Identify which cell holds the provided text, then report its [x, y] central coordinate. 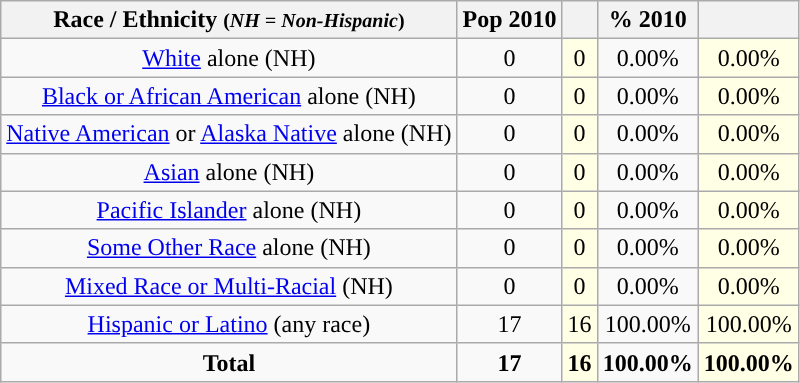
Race / Ethnicity (NH = Non-Hispanic) [229, 20]
Hispanic or Latino (any race) [229, 324]
White alone (NH) [229, 58]
Black or African American alone (NH) [229, 96]
Total [229, 362]
Pacific Islander alone (NH) [229, 210]
% 2010 [648, 20]
Mixed Race or Multi-Racial (NH) [229, 286]
Native American or Alaska Native alone (NH) [229, 134]
Some Other Race alone (NH) [229, 248]
Pop 2010 [510, 20]
Asian alone (NH) [229, 172]
